Capture the cell that displays the provided text and extract its [x, y] central coordinate. 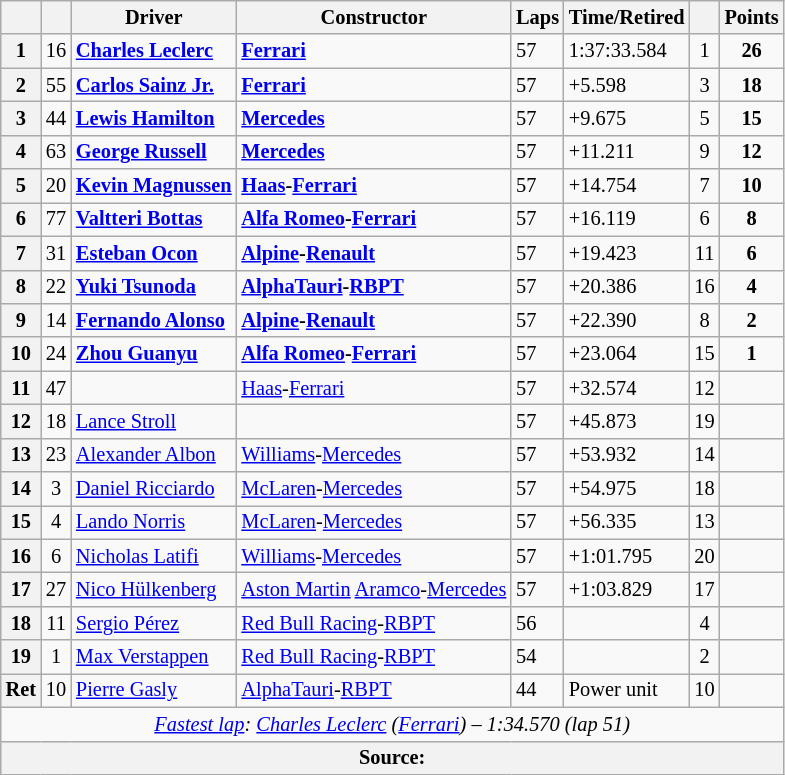
Esteban Ocon [154, 253]
+45.873 [627, 421]
Max Verstappen [154, 657]
56 [538, 623]
+11.211 [627, 152]
+9.675 [627, 118]
23 [56, 455]
Sergio Pérez [154, 623]
Nicholas Latifi [154, 556]
Aston Martin Aramco-Mercedes [374, 589]
Power unit [627, 690]
+19.423 [627, 253]
31 [56, 253]
+56.335 [627, 522]
+1:03.829 [627, 589]
Lando Norris [154, 522]
+23.064 [627, 354]
+22.390 [627, 320]
+5.598 [627, 85]
47 [56, 388]
Points [752, 17]
Fastest lap: Charles Leclerc (Ferrari) – 1:34.570 (lap 51) [392, 724]
63 [56, 152]
24 [56, 354]
+14.754 [627, 186]
Valtteri Bottas [154, 219]
54 [538, 657]
+20.386 [627, 287]
Nico Hülkenberg [154, 589]
Driver [154, 17]
Carlos Sainz Jr. [154, 85]
Pierre Gasly [154, 690]
Alexander Albon [154, 455]
Daniel Ricciardo [154, 489]
Ret [21, 690]
+1:01.795 [627, 556]
Lewis Hamilton [154, 118]
Kevin Magnussen [154, 186]
+54.975 [627, 489]
55 [56, 85]
1:37:33.584 [627, 51]
+32.574 [627, 388]
+16.119 [627, 219]
Charles Leclerc [154, 51]
27 [56, 589]
Source: [392, 758]
77 [56, 219]
Lance Stroll [154, 421]
Laps [538, 17]
Zhou Guanyu [154, 354]
Fernando Alonso [154, 320]
+53.932 [627, 455]
Constructor [374, 17]
George Russell [154, 152]
22 [56, 287]
Time/Retired [627, 17]
26 [752, 51]
Yuki Tsunoda [154, 287]
